Extract the (X, Y) coordinate from the center of the cell holding the provided text.  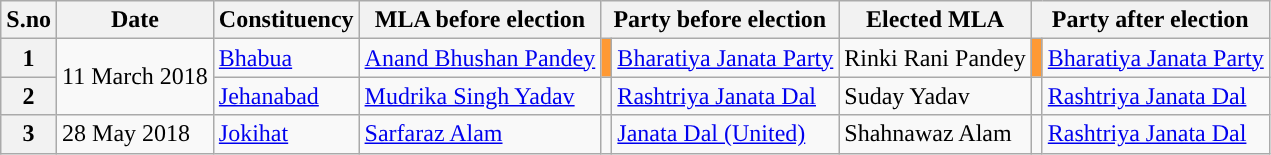
11 March 2018 (136, 77)
Mudrika Singh Yadav (480, 96)
Suday Yadav (935, 96)
Party before election (720, 20)
Constituency (286, 20)
Anand Bhushan Pandey (480, 58)
Jokihat (286, 134)
Jehanabad (286, 96)
Sarfaraz Alam (480, 134)
Party after election (1150, 20)
Date (136, 20)
Shahnawaz Alam (935, 134)
Janata Dal (United) (726, 134)
28 May 2018 (136, 134)
Rinki Rani Pandey (935, 58)
3 (29, 134)
Bhabua (286, 58)
2 (29, 96)
S.no (29, 20)
Elected MLA (935, 20)
MLA before election (480, 20)
1 (29, 58)
